Find where the given text appears and provide that cell's center as [x, y] coordinate. 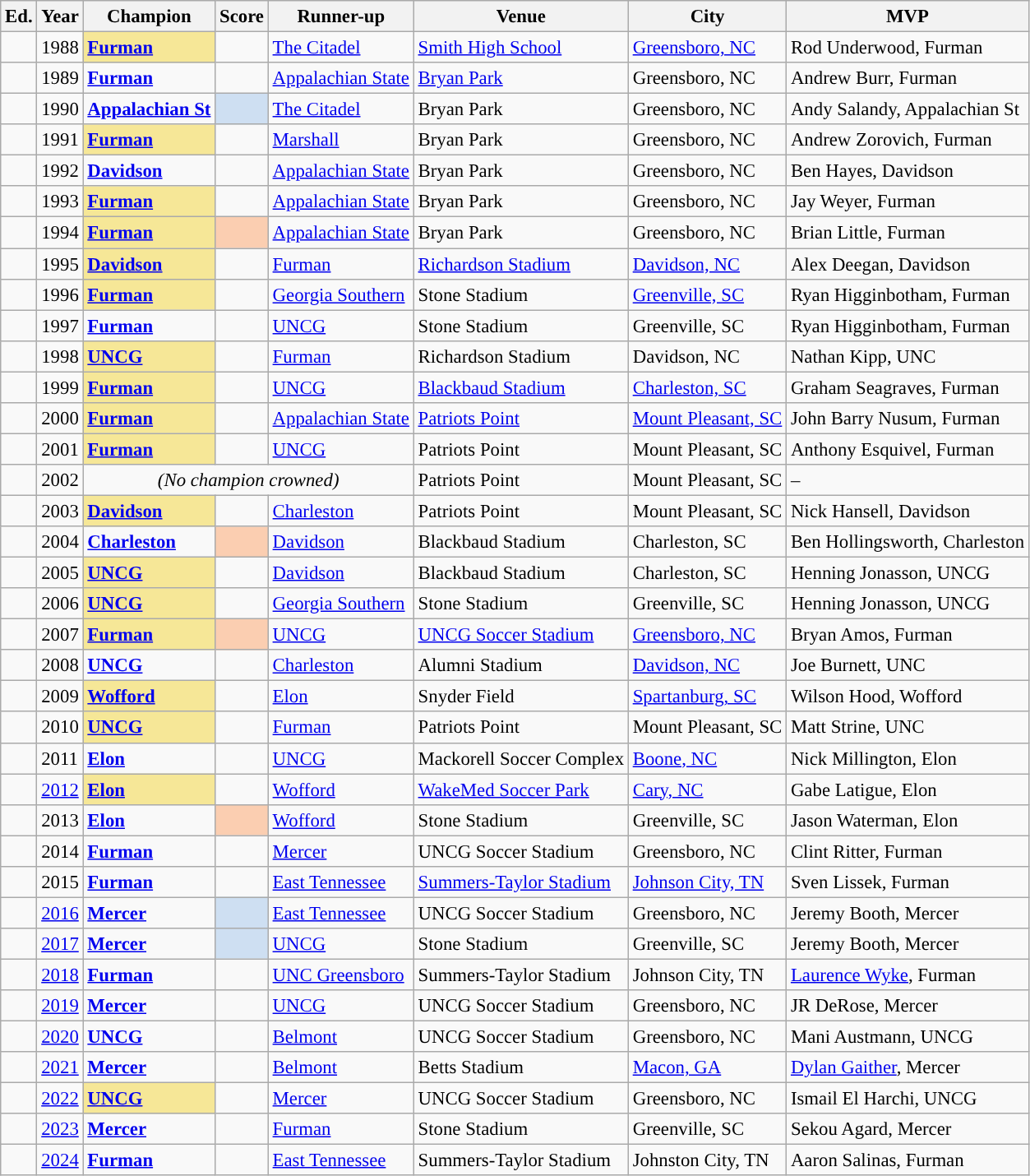
MVP [908, 16]
Bryan Amos, Furman [908, 635]
Marshall [340, 140]
JR DeRose, Mercer [908, 1006]
Snyder Field [521, 697]
2004 [60, 542]
1992 [60, 171]
WakeMed Soccer Park [521, 789]
Mani Austmann, UNCG [908, 1037]
1995 [60, 264]
UNC Greensboro [340, 975]
Ben Hollingsworth, Charleston [908, 542]
Runner-up [340, 16]
1997 [60, 326]
Ed. [19, 16]
1994 [60, 233]
Boone, NC [707, 758]
Venue [521, 16]
2008 [60, 665]
1990 [60, 109]
Matt Strine, UNC [908, 728]
2003 [60, 511]
2005 [60, 573]
2001 [60, 449]
Joe Burnett, UNC [908, 665]
2016 [60, 913]
2020 [60, 1037]
John Barry Nusum, Furman [908, 419]
Ben Hayes, Davidson [908, 171]
Nick Millington, Elon [908, 758]
Andrew Zorovich, Furman [908, 140]
Graham Seagraves, Furman [908, 387]
1989 [60, 78]
2000 [60, 419]
2007 [60, 635]
City [707, 16]
1999 [60, 387]
Alumni Stadium [521, 665]
Smith High School [521, 48]
2013 [60, 820]
Laurence Wyke, Furman [908, 975]
Nick Hansell, Davidson [908, 511]
Brian Little, Furman [908, 233]
Gabe Latigue, Elon [908, 789]
2015 [60, 882]
Rod Underwood, Furman [908, 48]
Spartanburg, SC [707, 697]
Jay Weyer, Furman [908, 201]
2009 [60, 697]
Betts Stadium [521, 1067]
2021 [60, 1067]
Aaron Salinas, Furman [908, 1160]
Year [60, 16]
Wilson Hood, Wofford [908, 697]
2024 [60, 1160]
Macon, GA [707, 1067]
2010 [60, 728]
Sekou Agard, Mercer [908, 1129]
1998 [60, 356]
Johnston City, TN [707, 1160]
Andrew Burr, Furman [908, 78]
Appalachian St [150, 109]
2011 [60, 758]
2006 [60, 604]
Clint Ritter, Furman [908, 851]
(No champion crowned) [248, 480]
2018 [60, 975]
2019 [60, 1006]
Sven Lissek, Furman [908, 882]
Mackorell Soccer Complex [521, 758]
Jason Waterman, Elon [908, 820]
Anthony Esquivel, Furman [908, 449]
Nathan Kipp, UNC [908, 356]
1991 [60, 140]
Cary, NC [707, 789]
2012 [60, 789]
Score [242, 16]
Dylan Gaither, Mercer [908, 1067]
2022 [60, 1099]
Champion [150, 16]
2017 [60, 944]
– [908, 480]
2002 [60, 480]
2023 [60, 1129]
1993 [60, 201]
Ismail El Harchi, UNCG [908, 1099]
1996 [60, 294]
1988 [60, 48]
Andy Salandy, Appalachian St [908, 109]
Alex Deegan, Davidson [908, 264]
2014 [60, 851]
